Scan for the cell matching the given text and deliver its (x, y) coordinate at center. 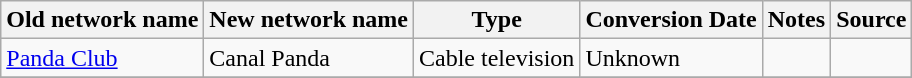
Panda Club (102, 58)
Source (872, 20)
Type (497, 20)
Notes (796, 20)
Old network name (102, 20)
Unknown (671, 58)
Cable television (497, 58)
New network name (309, 20)
Canal Panda (309, 58)
Conversion Date (671, 20)
